Return [X, Y] of the center of cell containing provided text 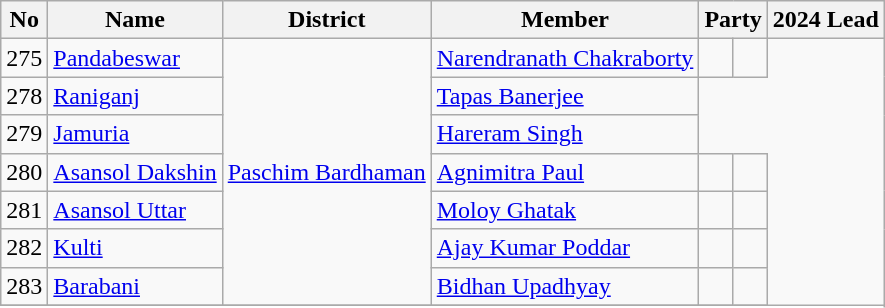
Member [565, 20]
Party [733, 20]
Jamuria [135, 134]
Bidhan Upadhyay [565, 286]
275 [24, 58]
283 [24, 286]
281 [24, 210]
2024 Lead [826, 20]
Raniganj [135, 96]
Paschim Bardhaman [326, 172]
Name [135, 20]
Moloy Ghatak [565, 210]
278 [24, 96]
280 [24, 172]
No [24, 20]
Pandabeswar [135, 58]
282 [24, 248]
Asansol Uttar [135, 210]
Barabani [135, 286]
Tapas Banerjee [565, 96]
279 [24, 134]
Agnimitra Paul [565, 172]
Narendranath Chakraborty [565, 58]
District [326, 20]
Kulti [135, 248]
Hareram Singh [565, 134]
Ajay Kumar Poddar [565, 248]
Asansol Dakshin [135, 172]
